Find where the given text appears and provide that cell's center as (X, Y) coordinate. 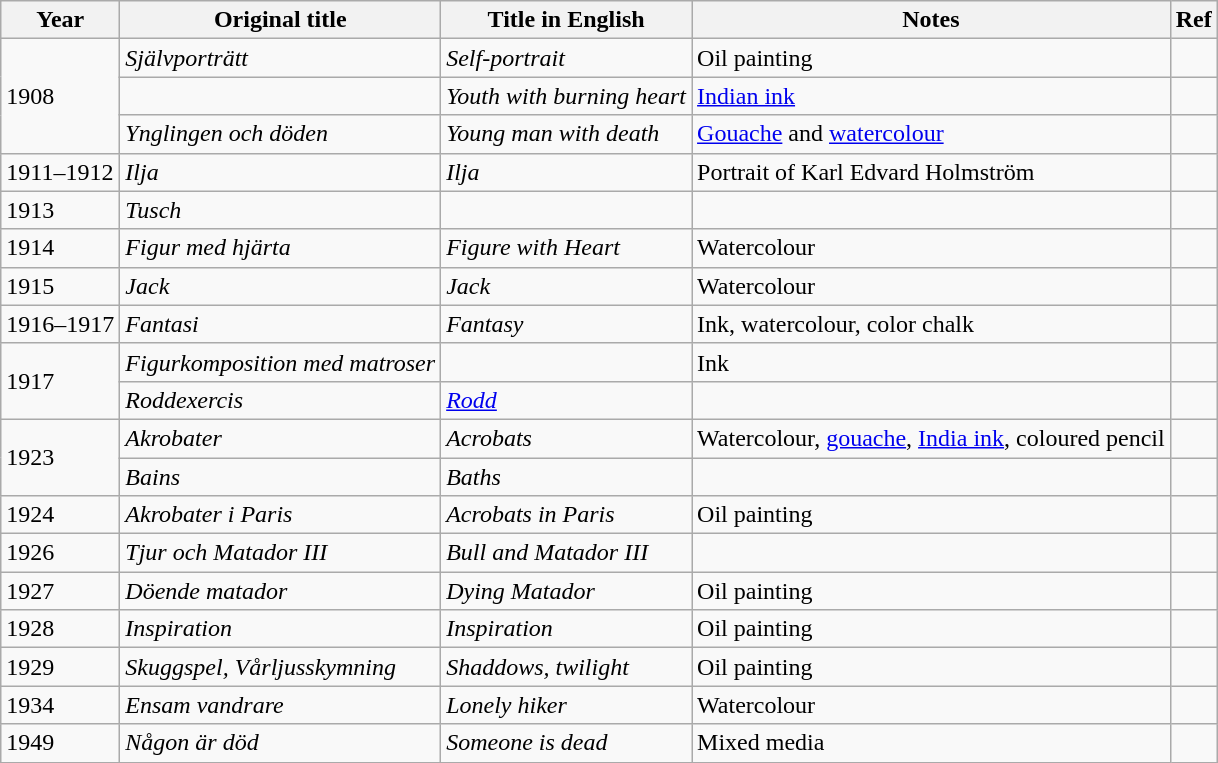
Fantasy (566, 324)
Young man with death (566, 134)
Självporträtt (280, 58)
Ref (1194, 20)
Tjur och Matador III (280, 553)
1915 (60, 286)
Figur med hjärta (280, 248)
Indian ink (932, 96)
1908 (60, 96)
Skuggspel, Vårljusskymning (280, 667)
1924 (60, 515)
Acrobats in Paris (566, 515)
Ink, watercolour, color chalk (932, 324)
Shaddows, twilight (566, 667)
Rodd (566, 400)
Someone is dead (566, 743)
Youth with burning heart (566, 96)
Akrobater i Paris (280, 515)
Acrobats (566, 438)
1923 (60, 457)
Mixed media (932, 743)
1928 (60, 629)
Original title (280, 20)
1949 (60, 743)
1934 (60, 705)
Bull and Matador III (566, 553)
1917 (60, 381)
Year (60, 20)
Dying Matador (566, 591)
Figure with Heart (566, 248)
Lonely hiker (566, 705)
1929 (60, 667)
Gouache and watercolour (932, 134)
1913 (60, 210)
Roddexercis (280, 400)
Ynglingen och döden (280, 134)
Döende matador (280, 591)
1926 (60, 553)
Fantasi (280, 324)
Title in English (566, 20)
Watercolour, gouache, India ink, coloured pencil (932, 438)
Ensam vandrare (280, 705)
Akrobater (280, 438)
Baths (566, 477)
Notes (932, 20)
Någon är död (280, 743)
Tusch (280, 210)
Bains (280, 477)
Figurkomposition med matroser (280, 362)
1916–1917 (60, 324)
1914 (60, 248)
1911–1912 (60, 172)
1927 (60, 591)
Self-portrait (566, 58)
Portrait of Karl Edvard Holmström (932, 172)
Ink (932, 362)
